Provide the [X, Y] coordinate of the cell's center where the given text is located.  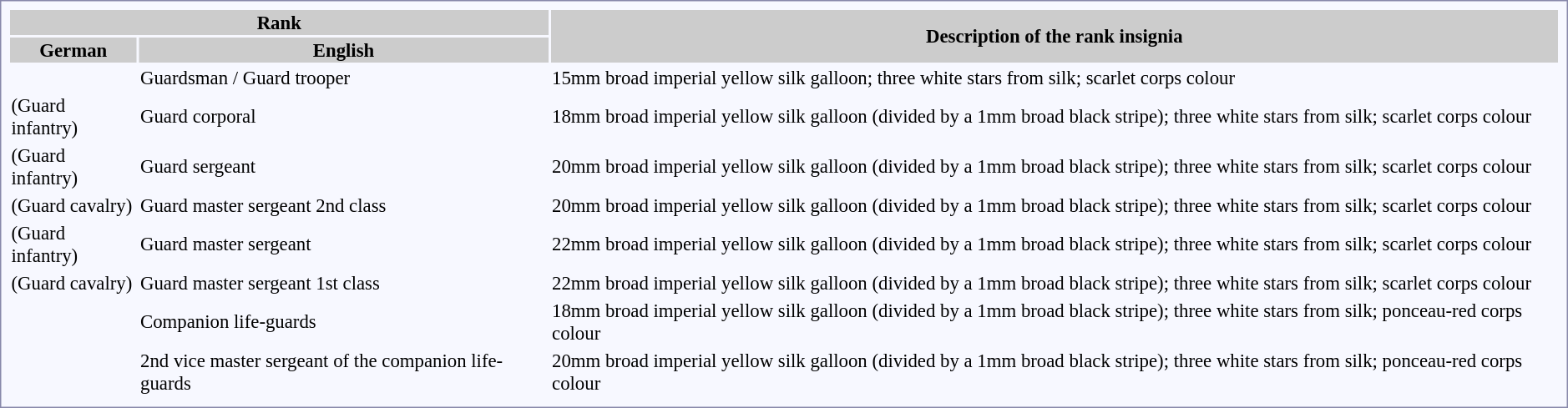
18mm broad imperial yellow silk galloon (divided by a 1mm broad black stripe); three white stars from silk; ponceau-red corps colour [1055, 322]
Rank [279, 23]
German [73, 50]
18mm broad imperial yellow silk galloon (divided by a 1mm broad black stripe); three white stars from silk; scarlet corps colour [1055, 117]
15mm broad imperial yellow silk galloon; three white stars from silk; scarlet corps colour [1055, 78]
Companion life-guards [344, 322]
Guard sergeant [344, 167]
Guard master sergeant 2nd class [344, 205]
English [344, 50]
Guard master sergeant [344, 244]
2nd vice master sergeant of the companion life-guards [344, 372]
Guard corporal [344, 117]
Guard master sergeant 1st class [344, 283]
Description of the rank insignia [1055, 37]
20mm broad imperial yellow silk galloon (divided by a 1mm broad black stripe); three white stars from silk; ponceau-red corps colour [1055, 372]
Guardsman / Guard trooper [344, 78]
